Provide the (x, y) coordinate of the cell's center where the given text is located.  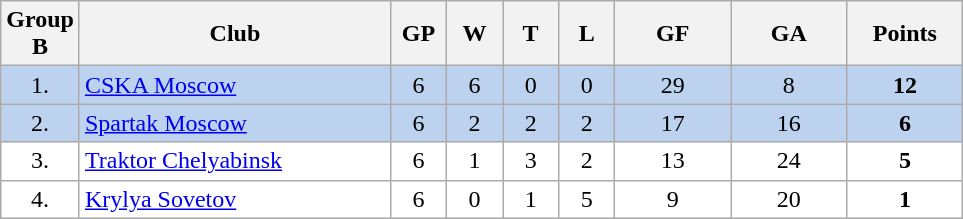
GA (789, 34)
GF (673, 34)
13 (673, 161)
GP (418, 34)
3 (531, 161)
T (531, 34)
Spartak Moscow (234, 123)
Group B (40, 34)
Points (905, 34)
2. (40, 123)
L (587, 34)
W (475, 34)
12 (905, 85)
4. (40, 199)
29 (673, 85)
3. (40, 161)
1. (40, 85)
16 (789, 123)
20 (789, 199)
Club (234, 34)
8 (789, 85)
17 (673, 123)
Krylya Sovetov (234, 199)
Traktor Chelyabinsk (234, 161)
CSKA Moscow (234, 85)
9 (673, 199)
24 (789, 161)
